Return the [X, Y] coordinate for the center point of the cell that contains the specified text.  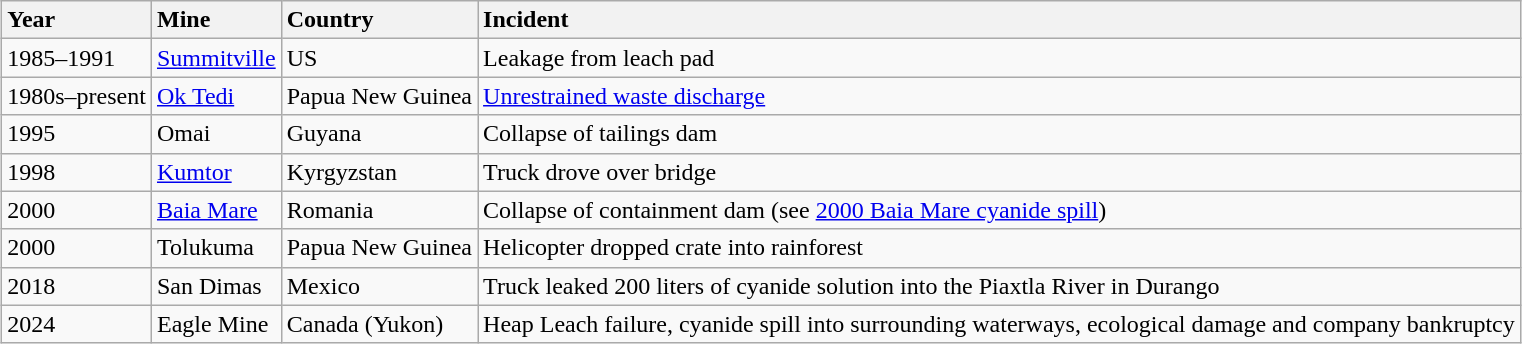
Country [379, 20]
Helicopter dropped crate into rainforest [1000, 248]
Mine [216, 20]
Canada (Yukon) [379, 324]
US [379, 58]
Mexico [379, 286]
Guyana [379, 134]
Year [77, 20]
Omai [216, 134]
Unrestrained waste discharge [1000, 96]
Kyrgyzstan [379, 172]
Heap Leach failure, cyanide spill into surrounding waterways, ecological damage and company bankruptcy [1000, 324]
Collapse of containment dam (see 2000 Baia Mare cyanide spill) [1000, 210]
San Dimas [216, 286]
1980s–present [77, 96]
Kumtor [216, 172]
Collapse of tailings dam [1000, 134]
2024 [77, 324]
Summitville [216, 58]
1985–1991 [77, 58]
Eagle Mine [216, 324]
Romania [379, 210]
1995 [77, 134]
Truck leaked 200 liters of cyanide solution into the Piaxtla River in Durango [1000, 286]
Baia Mare [216, 210]
2018 [77, 286]
Tolukuma [216, 248]
Ok Tedi [216, 96]
Incident [1000, 20]
Truck drove over bridge [1000, 172]
Leakage from leach pad [1000, 58]
1998 [77, 172]
